Scan for the cell matching the given text and deliver its [X, Y] coordinate at center. 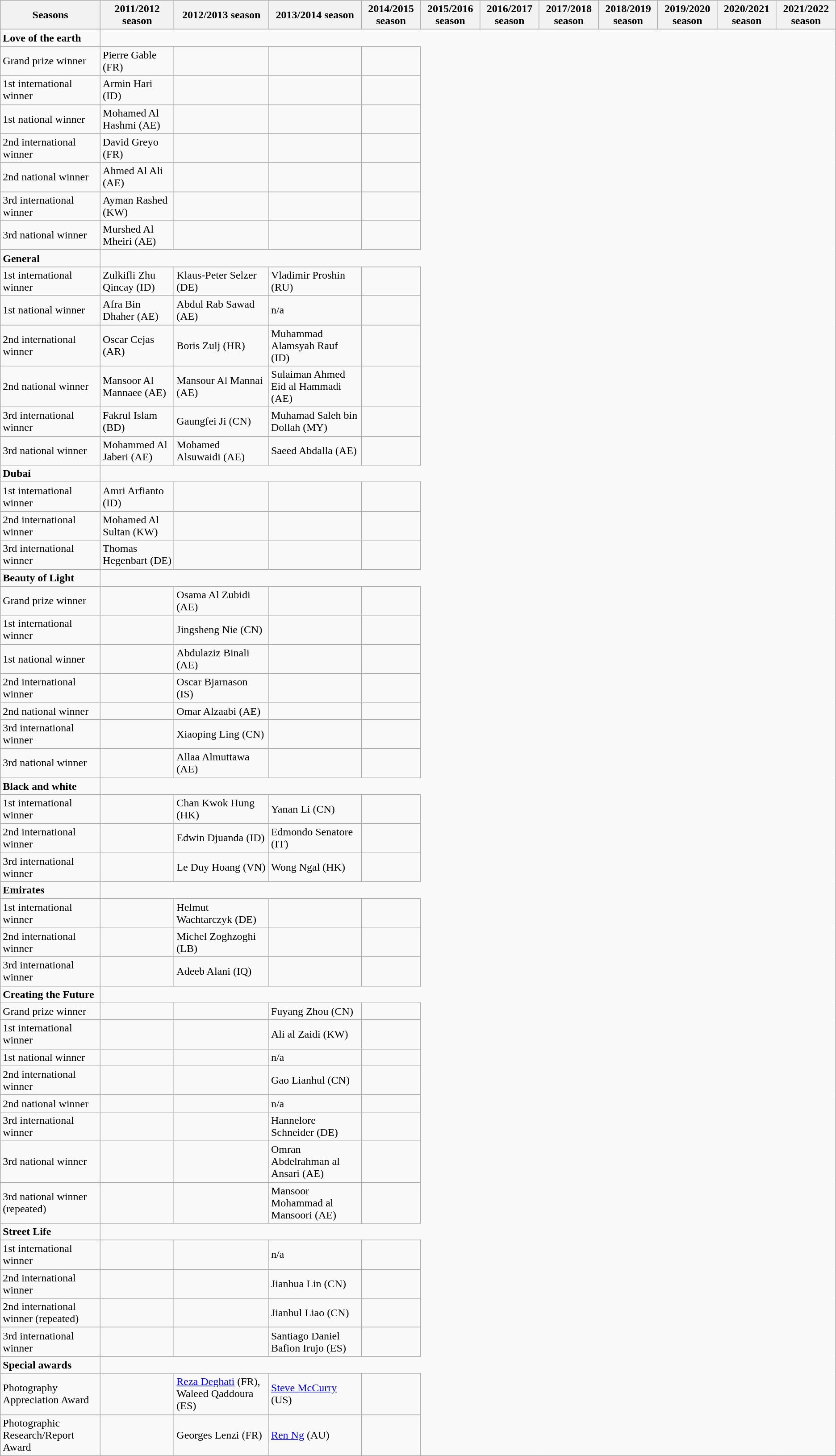
2011/2012 season [138, 15]
Mansoor Al Mannaee (AE) [138, 387]
Photography Appreciation Award [50, 1394]
Adeeb Alani (IQ) [222, 972]
2nd international winner (repeated) [50, 1313]
Love of the earth [50, 38]
Sulaiman Ahmed Eid al Hammadi (AE) [315, 387]
Mohamed Al Sultan (KW) [138, 526]
Gao Lianhul (CN) [315, 1081]
Reza Deghati (FR), Waleed Qaddoura (ES) [222, 1394]
Mohamed Alsuwaidi (AE) [222, 451]
Ali al Zaidi (KW) [315, 1034]
Helmut Wachtarczyk (DE) [222, 914]
Georges Lenzi (FR) [222, 1435]
Fuyang Zhou (CN) [315, 1011]
General [50, 258]
2019/2020 season [688, 15]
Amri Arfianto (ID) [138, 496]
Chan Kwok Hung (HK) [222, 809]
2016/2017 season [510, 15]
Ren Ng (AU) [315, 1435]
Zulkifli Zhu Qincay (ID) [138, 281]
Allaa Almuttawa (AE) [222, 763]
Murshed Al Mheiri (AE) [138, 235]
Abdulaziz Binali (AE) [222, 659]
Abdul Rab Sawad (AE) [222, 310]
Oscar Cejas (AR) [138, 346]
Muhamad Saleh bin Dollah (MY) [315, 421]
Le Duy Hoang (VN) [222, 867]
Xiaoping Ling (CN) [222, 734]
Hannelore Schneider (DE) [315, 1126]
Jianhua Lin (CN) [315, 1284]
Beauty of Light [50, 578]
Vladimir Proshin (RU) [315, 281]
2020/2021 season [747, 15]
Thomas Hegenbart (DE) [138, 555]
Michel Zoghzoghi (LB) [222, 942]
Gaungfei Ji (CN) [222, 421]
Street Life [50, 1232]
Mohamed Al Hashmi (AE) [138, 119]
Omran Abdelrahman al Ansari (AE) [315, 1161]
Wong Ngal (HK) [315, 867]
Emirates [50, 890]
Muhammad Alamsyah Rauf (ID) [315, 346]
Boris Zulj (HR) [222, 346]
Ahmed Al Ali (AE) [138, 177]
Photographic Research/Report Award [50, 1435]
Seasons [50, 15]
Steve McCurry (US) [315, 1394]
Oscar Bjarnason (IS) [222, 688]
Ayman Rashed (KW) [138, 206]
Special awards [50, 1365]
2015/2016 season [450, 15]
2014/2015 season [391, 15]
3rd national winner (repeated) [50, 1203]
Black and white [50, 786]
Osama Al Zubidi (AE) [222, 601]
Creating the Future [50, 994]
2018/2019 season [628, 15]
Mohammed Al Jaberi (AE) [138, 451]
Yanan Li (CN) [315, 809]
Omar Alzaabi (AE) [222, 711]
2013/2014 season [315, 15]
Klaus-Peter Selzer (DE) [222, 281]
Saeed Abdalla (AE) [315, 451]
Mansoor Mohammad al Mansoori (AE) [315, 1203]
2012/2013 season [222, 15]
2021/2022 season [806, 15]
Jingsheng Nie (CN) [222, 630]
Afra Bin Dhaher (AE) [138, 310]
Santiago Daniel Bafion Irujo (ES) [315, 1342]
Fakrul Islam (BD) [138, 421]
Edwin Djuanda (ID) [222, 839]
Edmondo Senatore (IT) [315, 839]
Jianhul Liao (CN) [315, 1313]
Armin Hari (ID) [138, 90]
2017/2018 season [569, 15]
Mansour Al Mannai (AE) [222, 387]
Dubai [50, 474]
David Greyo (FR) [138, 148]
Pierre Gable (FR) [138, 61]
